Scan for the cell matching the given text and deliver its (X, Y) coordinate at center. 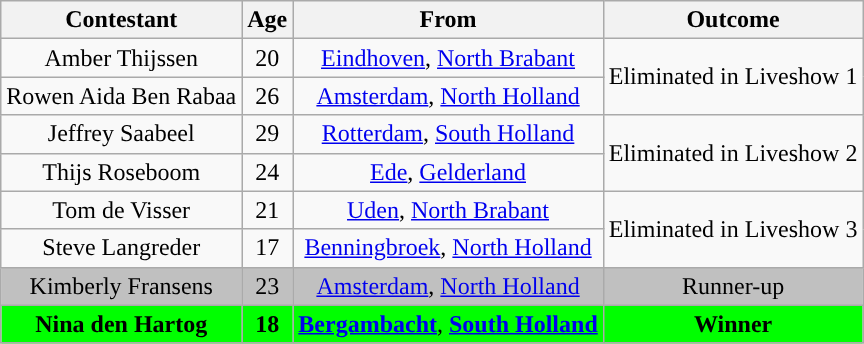
Contestant (122, 20)
Eliminated in Liveshow 1 (733, 77)
26 (268, 96)
Age (268, 20)
Runner-up (733, 286)
From (448, 20)
Outcome (733, 20)
Steve Langreder (122, 248)
Benningbroek, North Holland (448, 248)
Eliminated in Liveshow 2 (733, 153)
24 (268, 172)
Ede, Gelderland (448, 172)
Amber Thijssen (122, 58)
18 (268, 324)
Nina den Hartog (122, 324)
Kimberly Fransens (122, 286)
20 (268, 58)
Winner (733, 324)
29 (268, 134)
Uden, North Brabant (448, 210)
21 (268, 210)
Tom de Visser (122, 210)
Eindhoven, North Brabant (448, 58)
Eliminated in Liveshow 3 (733, 229)
Rowen Aida Ben Rabaa (122, 96)
Bergambacht, South Holland (448, 324)
Rotterdam, South Holland (448, 134)
23 (268, 286)
Jeffrey Saabeel (122, 134)
17 (268, 248)
Thijs Roseboom (122, 172)
